Identify which cell holds the provided text, then report its (X, Y) central coordinate. 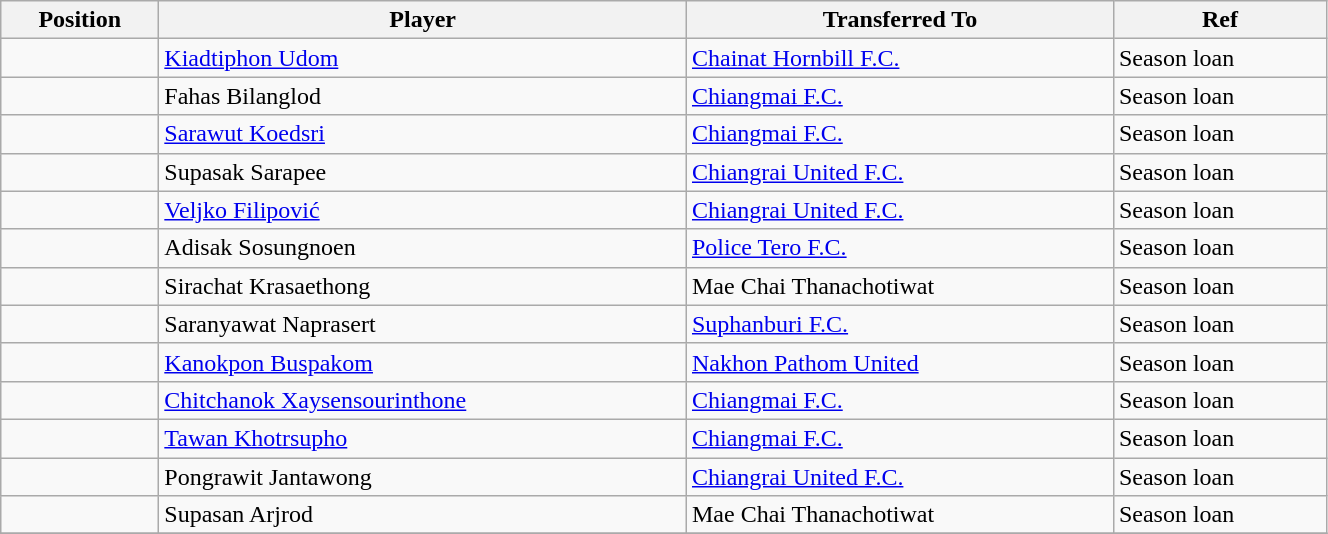
Fahas Bilanglod (423, 96)
Sirachat Krasaethong (423, 286)
Position (80, 20)
Police Tero F.C. (900, 248)
Supasak Sarapee (423, 172)
Nakhon Pathom United (900, 362)
Ref (1220, 20)
Chainat Hornbill F.C. (900, 58)
Pongrawit Jantawong (423, 477)
Transferred To (900, 20)
Tawan Khotrsupho (423, 438)
Suphanburi F.C. (900, 324)
Chitchanok Xaysensourinthone (423, 400)
Saranyawat Naprasert (423, 324)
Veljko Filipović (423, 210)
Supasan Arjrod (423, 515)
Adisak Sosungnoen (423, 248)
Kiadtiphon Udom (423, 58)
Sarawut Koedsri (423, 134)
Player (423, 20)
Kanokpon Buspakom (423, 362)
